Return (x, y) of the center of cell containing provided text 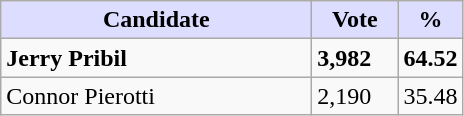
Connor Pierotti (156, 96)
Vote (355, 20)
Candidate (156, 20)
2,190 (355, 96)
% (430, 20)
Jerry Pribil (156, 58)
3,982 (355, 58)
35.48 (430, 96)
64.52 (430, 58)
